Return the [x, y] coordinate for the center point of the cell that contains the specified text.  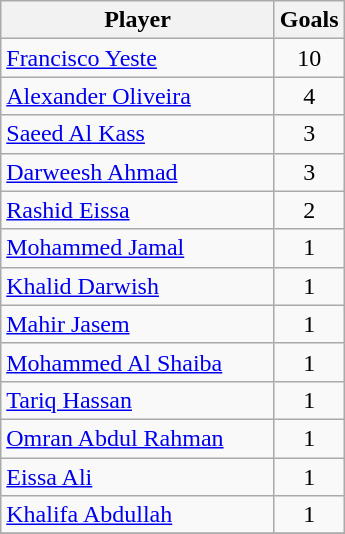
Rashid Eissa [138, 210]
Francisco Yeste [138, 58]
Mohammed Al Shaiba [138, 362]
Player [138, 20]
Eissa Ali [138, 477]
Saeed Al Kass [138, 134]
Tariq Hassan [138, 400]
Goals [309, 20]
2 [309, 210]
Khalifa Abdullah [138, 515]
Mohammed Jamal [138, 248]
Alexander Oliveira [138, 96]
Darweesh Ahmad [138, 172]
Omran Abdul Rahman [138, 438]
Khalid Darwish [138, 286]
10 [309, 58]
4 [309, 96]
Mahir Jasem [138, 324]
